Search for the cell housing the specified text and yield its (X, Y) center coordinate. 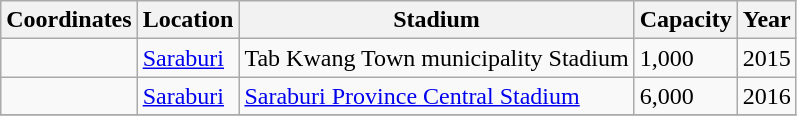
1,000 (686, 58)
Saraburi Province Central Stadium (436, 96)
Tab Kwang Town municipality Stadium (436, 58)
2016 (766, 96)
Location (188, 20)
6,000 (686, 96)
Capacity (686, 20)
2015 (766, 58)
Year (766, 20)
Stadium (436, 20)
Coordinates (69, 20)
